Search for the cell housing the specified text and yield its [X, Y] center coordinate. 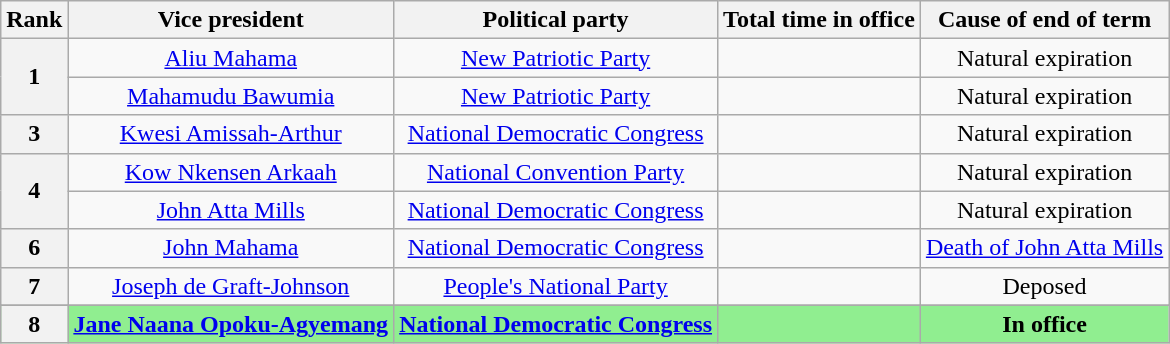
Total time in office [820, 20]
6 [34, 248]
Vice president [231, 20]
Mahamudu Bawumia [231, 96]
John Mahama [231, 248]
8 [34, 324]
People's National Party [556, 286]
1 [34, 77]
Kwesi Amissah-Arthur [231, 134]
Political party [556, 20]
Death of John Atta Mills [1044, 248]
Joseph de Graft-Johnson [231, 286]
7 [34, 286]
Jane Naana Opoku-Agyemang [231, 324]
National Convention Party [556, 172]
Cause of end of term [1044, 20]
Rank [34, 20]
4 [34, 191]
3 [34, 134]
Kow Nkensen Arkaah [231, 172]
Aliu Mahama [231, 58]
Deposed [1044, 286]
In office [1044, 324]
John Atta Mills [231, 210]
